Locate the cell with the specified text and output its [x, y] center coordinate. 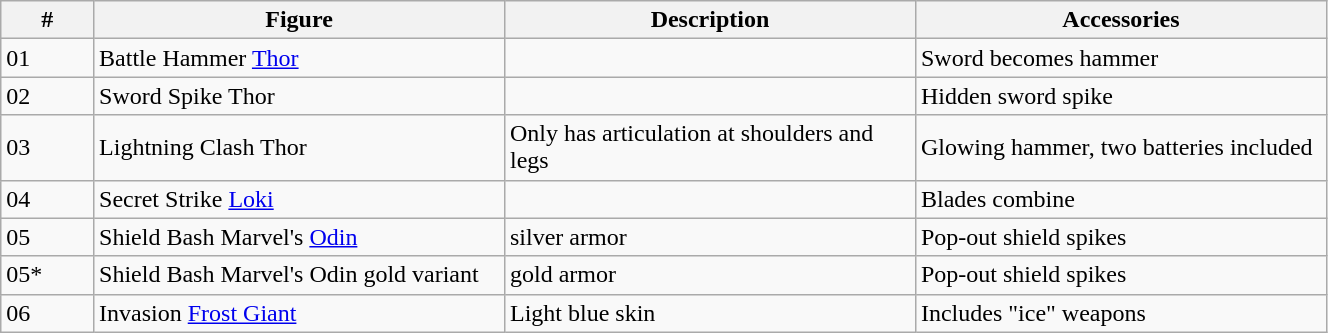
04 [48, 199]
Includes "ice" weapons [1120, 313]
Shield Bash Marvel's Odin gold variant [300, 275]
Figure [300, 20]
Hidden sword spike [1120, 96]
Description [710, 20]
silver armor [710, 237]
Accessories [1120, 20]
Shield Bash Marvel's Odin [300, 237]
Only has articulation at shoulders and legs [710, 148]
03 [48, 148]
Lightning Clash Thor [300, 148]
05* [48, 275]
Blades combine [1120, 199]
06 [48, 313]
Secret Strike Loki [300, 199]
Invasion Frost Giant [300, 313]
Light blue skin [710, 313]
05 [48, 237]
Sword Spike Thor [300, 96]
01 [48, 58]
Battle Hammer Thor [300, 58]
Glowing hammer, two batteries included [1120, 148]
Sword becomes hammer [1120, 58]
# [48, 20]
02 [48, 96]
gold armor [710, 275]
